Provide the (X, Y) coordinate of the cell's center where the given text is located.  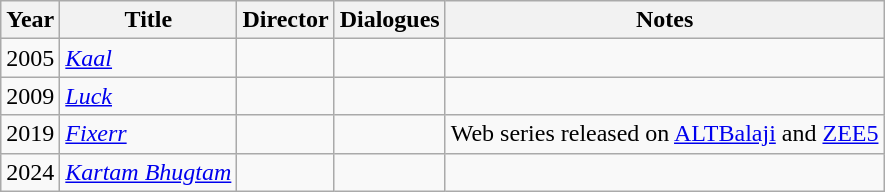
2024 (30, 172)
Notes (664, 20)
Web series released on ALTBalaji and ZEE5 (664, 134)
Title (148, 20)
Year (30, 20)
Dialogues (390, 20)
Director (286, 20)
2019 (30, 134)
Fixerr (148, 134)
Kaal (148, 58)
2009 (30, 96)
Luck (148, 96)
2005 (30, 58)
Kartam Bhugtam (148, 172)
